Extract the (x, y) coordinate from the center of the cell holding the provided text.  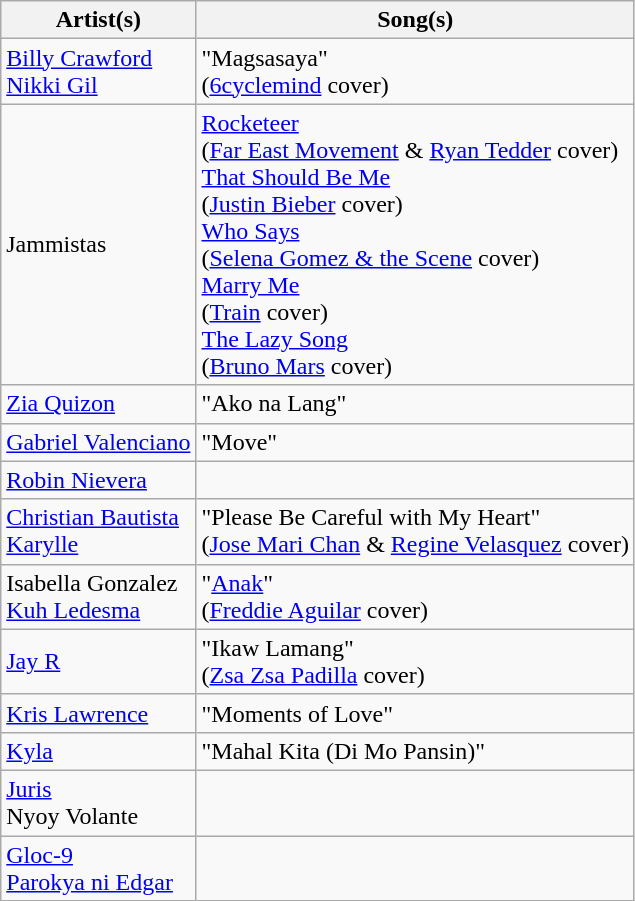
Robin Nievera (98, 480)
"Magsasaya"(6cyclemind cover) (416, 72)
Zia Quizon (98, 404)
Billy CrawfordNikki Gil (98, 72)
Jay R (98, 662)
"Ikaw Lamang"(Zsa Zsa Padilla cover) (416, 662)
Song(s) (416, 20)
"Ako na Lang" (416, 404)
"Move" (416, 442)
"Mahal Kita (Di Mo Pansin)" (416, 751)
"Anak"(Freddie Aguilar cover) (416, 596)
Gloc-9Parokya ni Edgar (98, 868)
"Please Be Careful with My Heart"(Jose Mari Chan & Regine Velasquez cover) (416, 532)
"Moments of Love" (416, 713)
JurisNyoy Volante (98, 802)
Isabella GonzalezKuh Ledesma (98, 596)
Jammistas (98, 244)
Artist(s) (98, 20)
Kris Lawrence (98, 713)
Kyla (98, 751)
Christian BautistaKarylle (98, 532)
Gabriel Valenciano (98, 442)
